For the text-containing cell, return its midpoint in [x, y] coordinate format. 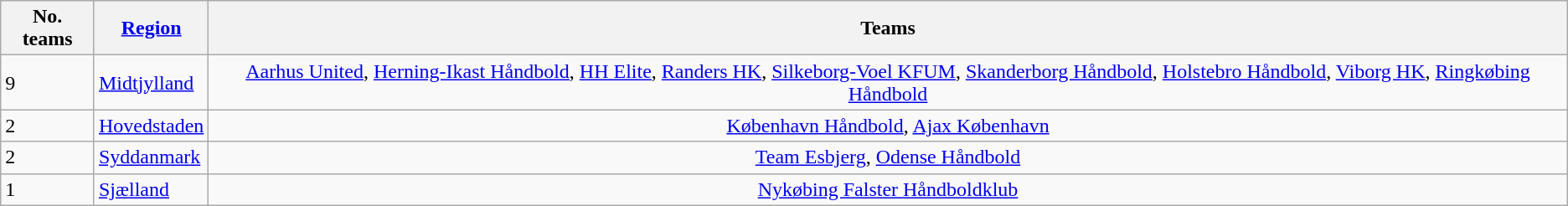
Sjælland [151, 189]
Syddanmark [151, 157]
No. teams [48, 28]
9 [48, 82]
Team Esbjerg, Odense Håndbold [888, 157]
Teams [888, 28]
Nykøbing Falster Håndboldklub [888, 189]
Region [151, 28]
Midtjylland [151, 82]
Hovedstaden [151, 126]
1 [48, 189]
København Håndbold, Ajax København [888, 126]
